Detect which cell encompasses the target text, then output its (x, y) center coordinate. 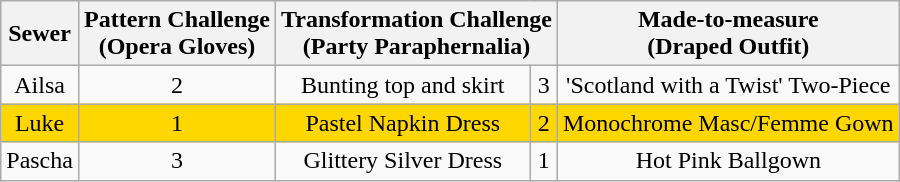
Sewer (40, 34)
Monochrome Masc/Femme Gown (728, 123)
'Scotland with a Twist' Two-Piece (728, 85)
Pascha (40, 161)
Glittery Silver Dress (404, 161)
Pattern Challenge(Opera Gloves) (176, 34)
Ailsa (40, 85)
Bunting top and skirt (404, 85)
Pastel Napkin Dress (404, 123)
Transformation Challenge(Party Paraphernalia) (417, 34)
Luke (40, 123)
Made-to-measure(Draped Outfit) (728, 34)
Hot Pink Ballgown (728, 161)
